Return (X, Y) of the center of cell containing provided text 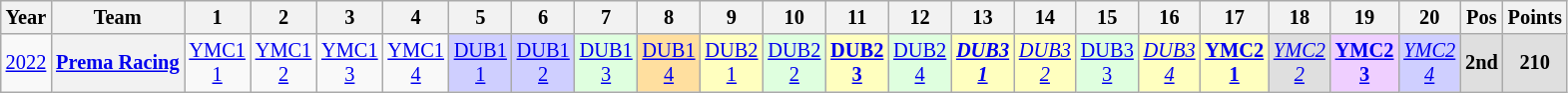
15 (1108, 17)
2022 (26, 63)
16 (1170, 17)
DUB34 (1170, 63)
20 (1429, 17)
Year (26, 17)
Team (118, 17)
YMC22 (1300, 63)
DUB24 (920, 63)
2nd (1481, 63)
YMC12 (283, 63)
13 (982, 17)
YMC13 (349, 63)
DUB21 (731, 63)
DUB33 (1108, 63)
17 (1234, 17)
3 (349, 17)
DUB12 (543, 63)
YMC24 (1429, 63)
1 (217, 17)
11 (856, 17)
YMC23 (1365, 63)
YMC11 (217, 63)
9 (731, 17)
6 (543, 17)
19 (1365, 17)
DUB23 (856, 63)
10 (794, 17)
YMC14 (415, 63)
YMC21 (1234, 63)
2 (283, 17)
Prema Racing (118, 63)
DUB32 (1045, 63)
12 (920, 17)
DUB31 (982, 63)
18 (1300, 17)
Points (1535, 17)
DUB11 (481, 63)
5 (481, 17)
7 (607, 17)
14 (1045, 17)
DUB14 (669, 63)
4 (415, 17)
DUB13 (607, 63)
Pos (1481, 17)
8 (669, 17)
210 (1535, 63)
DUB22 (794, 63)
